Find where the given text appears and provide that cell's center as (x, y) coordinate. 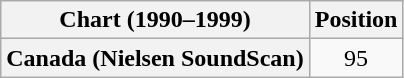
Canada (Nielsen SoundScan) (155, 58)
Chart (1990–1999) (155, 20)
95 (356, 58)
Position (356, 20)
